Search for the cell housing the specified text and yield its (x, y) center coordinate. 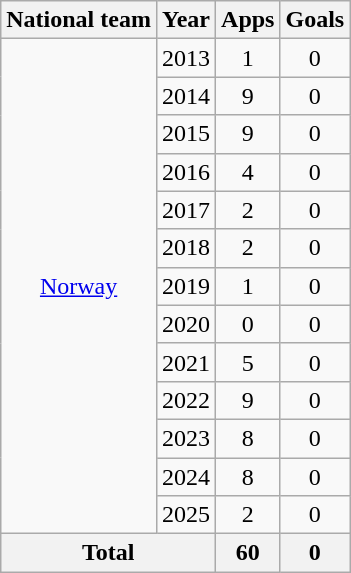
2022 (186, 400)
National team (79, 20)
Year (186, 20)
2017 (186, 210)
Apps (248, 20)
2013 (186, 58)
4 (248, 172)
2014 (186, 96)
60 (248, 553)
2019 (186, 286)
2023 (186, 438)
2015 (186, 134)
2020 (186, 324)
5 (248, 362)
2016 (186, 172)
Goals (315, 20)
Total (108, 553)
2025 (186, 515)
Norway (79, 286)
2021 (186, 362)
2024 (186, 477)
2018 (186, 248)
